Pinpoint the cell where the given text exists, returning its (X, Y) midpoint coordinate. 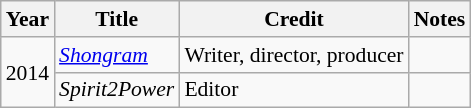
Notes (440, 19)
Writer, director, producer (294, 55)
Shongram (116, 55)
Title (116, 19)
2014 (28, 72)
Credit (294, 19)
Editor (294, 90)
Year (28, 19)
Spirit2Power (116, 90)
